Search for the cell housing the specified text and yield its [x, y] center coordinate. 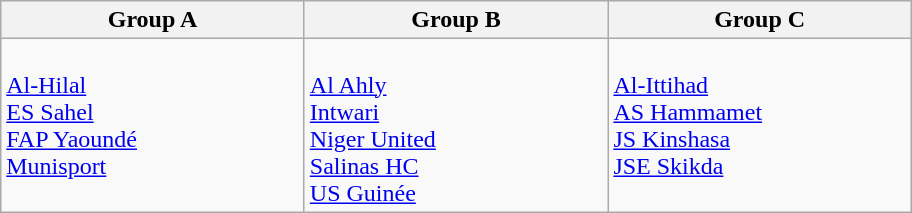
Al-Ittihad AS Hammamet JS Kinshasa JSE Skikda [760, 126]
Group C [760, 20]
Group B [456, 20]
Group A [153, 20]
Al Ahly Intwari Niger United Salinas HC US Guinée [456, 126]
Al-Hilal ES Sahel FAP Yaoundé Munisport [153, 126]
